Extract the [X, Y] coordinate from the center of the cell holding the provided text.  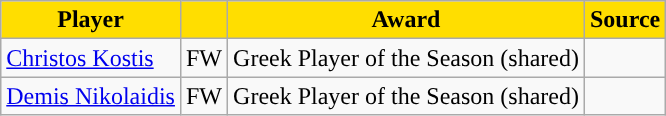
Award [406, 20]
Player [91, 20]
Demis Nikolaidis [91, 96]
Christos Kostis [91, 58]
Source [624, 20]
